Return the [X, Y] coordinate for the center point of the cell that contains the specified text.  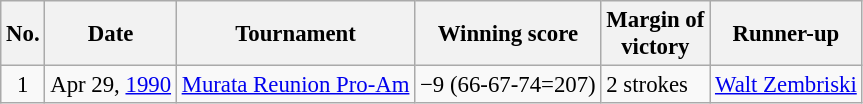
Murata Reunion Pro-Am [295, 85]
Runner-up [786, 34]
Winning score [508, 34]
Walt Zembriski [786, 85]
1 [23, 85]
Apr 29, 1990 [110, 85]
−9 (66-67-74=207) [508, 85]
2 strokes [656, 85]
Date [110, 34]
Tournament [295, 34]
Margin ofvictory [656, 34]
No. [23, 34]
